Determine the (X, Y) coordinate at the center of the cell enclosing the given text.  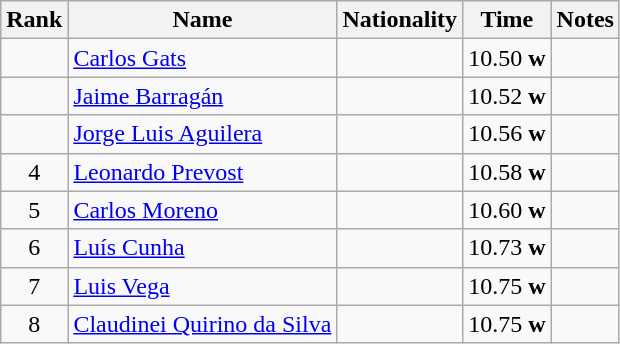
10.60 w (507, 210)
8 (34, 324)
4 (34, 172)
10.73 w (507, 248)
10.58 w (507, 172)
Time (507, 20)
Carlos Moreno (202, 210)
10.52 w (507, 96)
Nationality (400, 20)
Jaime Barragán (202, 96)
Notes (585, 20)
Jorge Luis Aguilera (202, 134)
10.50 w (507, 58)
5 (34, 210)
Carlos Gats (202, 58)
10.56 w (507, 134)
7 (34, 286)
Luis Vega (202, 286)
Name (202, 20)
Leonardo Prevost (202, 172)
Rank (34, 20)
Claudinei Quirino da Silva (202, 324)
Luís Cunha (202, 248)
6 (34, 248)
